For the text-containing cell, return its midpoint in (X, Y) coordinate format. 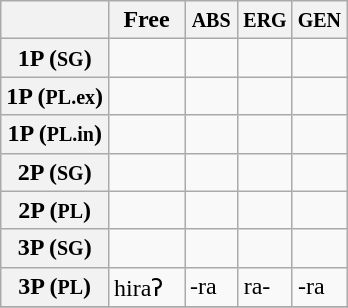
ERG (265, 20)
1P (PL.ex) (55, 96)
Free (147, 20)
3P (SG) (55, 248)
ABS (210, 20)
ra- (257, 287)
1P (PL.in) (55, 134)
1P (SG) (55, 58)
GEN (319, 20)
2P (PL) (55, 210)
3P (PL) (55, 287)
hiraʔ (139, 287)
2P (SG) (55, 172)
